Capture the cell that displays the provided text and extract its [x, y] central coordinate. 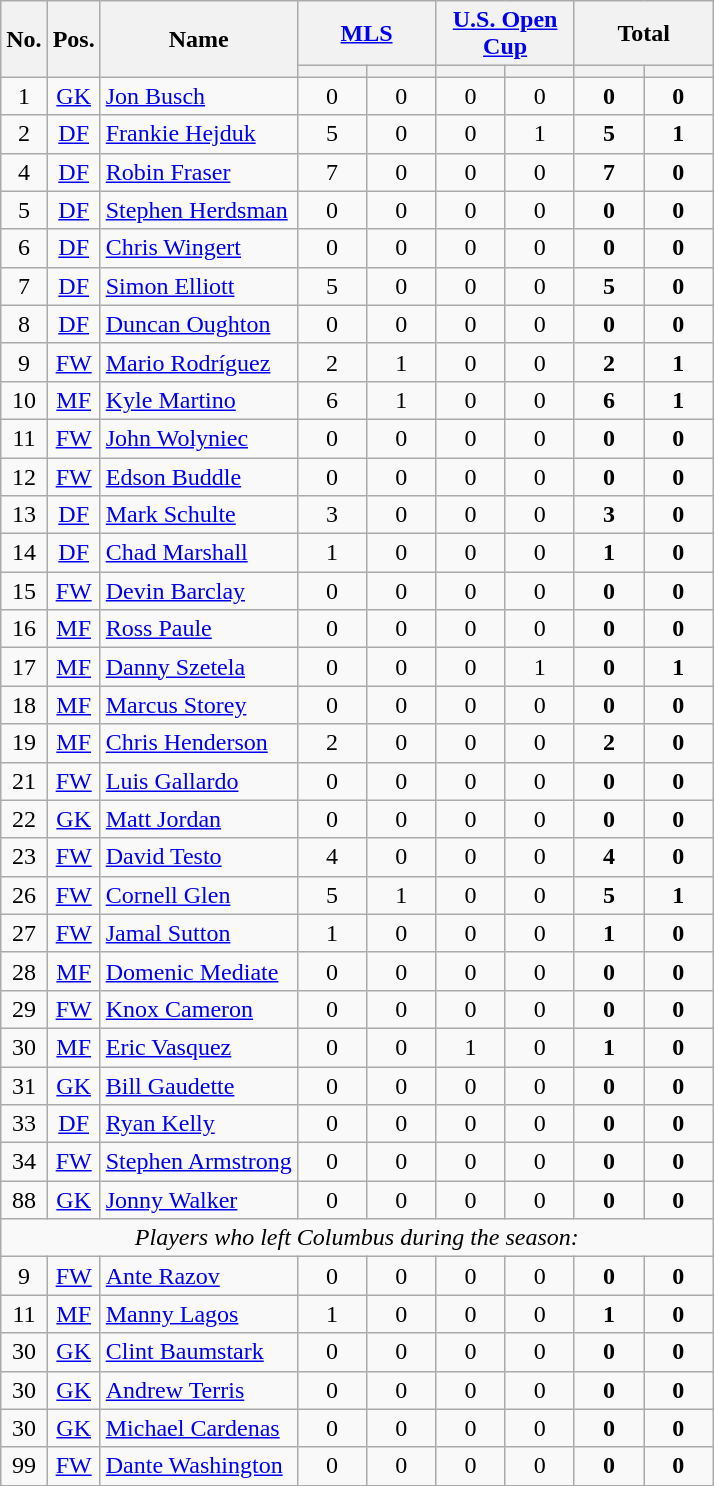
88 [24, 1200]
Luis Gallardo [198, 781]
Dante Washington [198, 1466]
Ross Paule [198, 629]
27 [24, 933]
U.S. Open Cup [506, 34]
Clint Baumstark [198, 1352]
28 [24, 971]
Mario Rodríguez [198, 362]
10 [24, 400]
Cornell Glen [198, 895]
Duncan Oughton [198, 324]
29 [24, 1009]
31 [24, 1085]
Danny Szetela [198, 667]
Chris Wingert [198, 248]
Matt Jordan [198, 819]
33 [24, 1124]
Marcus Storey [198, 705]
Jamal Sutton [198, 933]
23 [24, 857]
Stephen Herdsman [198, 210]
13 [24, 515]
17 [24, 667]
34 [24, 1162]
15 [24, 591]
Andrew Terris [198, 1390]
14 [24, 553]
Total [644, 34]
Manny Lagos [198, 1314]
18 [24, 705]
Mark Schulte [198, 515]
Frankie Hejduk [198, 134]
John Wolyniec [198, 438]
Name [198, 39]
Knox Cameron [198, 1009]
No. [24, 39]
Michael Cardenas [198, 1428]
8 [24, 324]
David Testo [198, 857]
Domenic Mediate [198, 971]
Robin Fraser [198, 172]
Edson Buddle [198, 477]
Pos. [74, 39]
22 [24, 819]
Chad Marshall [198, 553]
21 [24, 781]
Eric Vasquez [198, 1047]
Jon Busch [198, 96]
Devin Barclay [198, 591]
16 [24, 629]
Stephen Armstrong [198, 1162]
19 [24, 743]
Bill Gaudette [198, 1085]
Ryan Kelly [198, 1124]
Ante Razov [198, 1276]
Jonny Walker [198, 1200]
MLS [366, 34]
Players who left Columbus during the season: [357, 1238]
Kyle Martino [198, 400]
12 [24, 477]
Chris Henderson [198, 743]
Simon Elliott [198, 286]
26 [24, 895]
99 [24, 1466]
